Determine the [X, Y] coordinate at the center of the cell enclosing the given text.  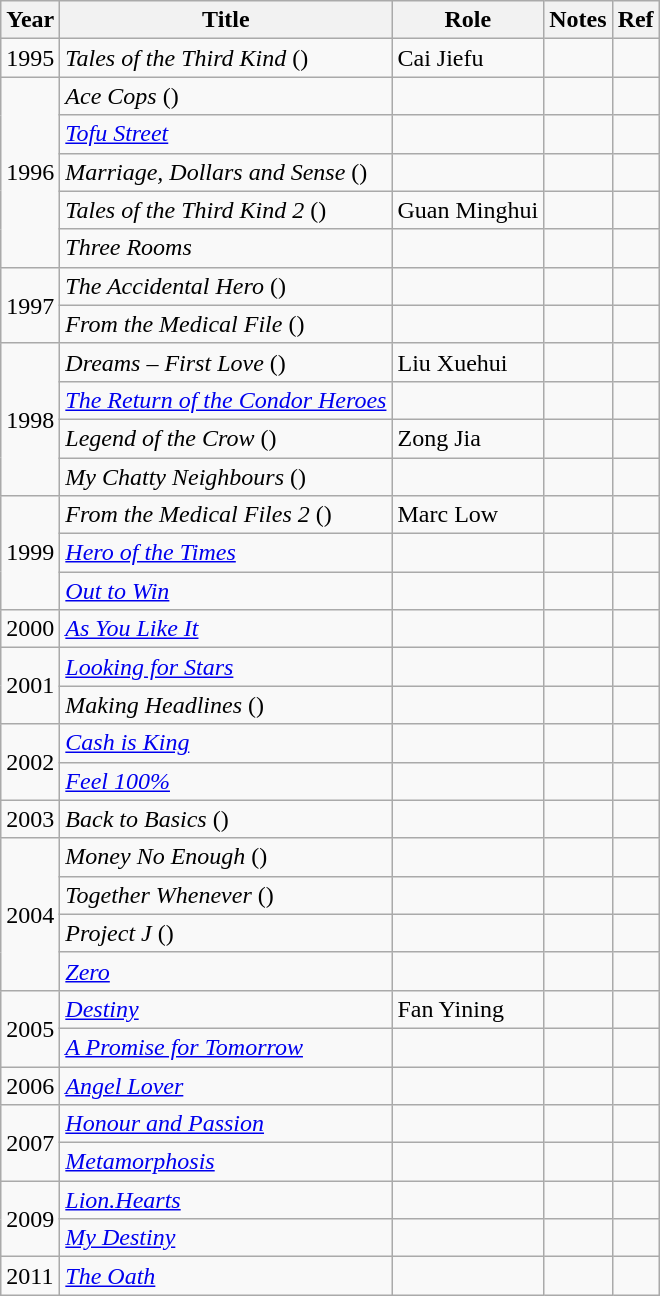
2003 [30, 819]
Liu Xuehui [468, 362]
Ace Cops () [226, 96]
Metamorphosis [226, 1162]
Dreams – First Love () [226, 362]
2009 [30, 1219]
Zero [226, 971]
My Destiny [226, 1238]
Tofu Street [226, 134]
1996 [30, 172]
Cai Jiefu [468, 58]
2004 [30, 914]
From the Medical Files 2 () [226, 515]
2005 [30, 1028]
1995 [30, 58]
Honour and Passion [226, 1124]
Tales of the Third Kind () [226, 58]
1999 [30, 553]
A Promise for Tomorrow [226, 1047]
Back to Basics () [226, 819]
Legend of the Crow () [226, 438]
From the Medical File () [226, 324]
2007 [30, 1143]
Year [30, 20]
Notes [578, 20]
Hero of the Times [226, 553]
1998 [30, 419]
2000 [30, 629]
Destiny [226, 1009]
Project J () [226, 933]
2006 [30, 1085]
Guan Minghui [468, 210]
1997 [30, 305]
Marc Low [468, 515]
Zong Jia [468, 438]
Title [226, 20]
Marriage, Dollars and Sense () [226, 172]
Angel Lover [226, 1085]
The Accidental Hero () [226, 286]
Cash is King [226, 743]
Ref [636, 20]
Three Rooms [226, 248]
The Return of the Condor Heroes [226, 400]
Out to Win [226, 591]
Feel 100% [226, 781]
Role [468, 20]
My Chatty Neighbours () [226, 477]
2011 [30, 1276]
Making Headlines () [226, 705]
Money No Enough () [226, 857]
2001 [30, 686]
The Oath [226, 1276]
Tales of the Third Kind 2 () [226, 210]
Lion.Hearts [226, 1200]
Looking for Stars [226, 667]
Fan Yining [468, 1009]
Together Whenever () [226, 895]
2002 [30, 762]
As You Like It [226, 629]
